Return [x, y] of the center of cell containing provided text 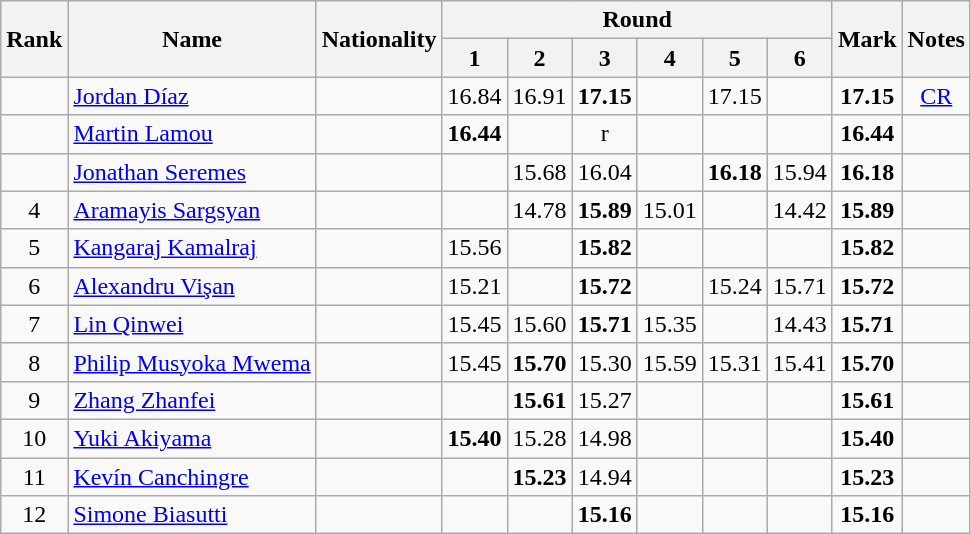
15.56 [474, 248]
Alexandru Vişan [192, 286]
15.27 [604, 400]
Jonathan Seremes [192, 172]
15.60 [540, 324]
11 [34, 477]
15.41 [800, 362]
Notes [936, 39]
14.78 [540, 210]
2 [540, 58]
15.30 [604, 362]
Martin Lamou [192, 134]
Nationality [379, 39]
Philip Musyoka Mwema [192, 362]
16.91 [540, 96]
Lin Qinwei [192, 324]
Mark [867, 39]
14.43 [800, 324]
Aramayis Sargsyan [192, 210]
12 [34, 515]
15.68 [540, 172]
Simone Biasutti [192, 515]
15.21 [474, 286]
15.28 [540, 438]
15.01 [670, 210]
15.24 [734, 286]
15.31 [734, 362]
Rank [34, 39]
16.04 [604, 172]
r [604, 134]
14.98 [604, 438]
Zhang Zhanfei [192, 400]
Yuki Akiyama [192, 438]
1 [474, 58]
CR [936, 96]
14.94 [604, 477]
7 [34, 324]
Round [637, 20]
15.35 [670, 324]
Kevín Canchingre [192, 477]
16.84 [474, 96]
10 [34, 438]
3 [604, 58]
9 [34, 400]
15.94 [800, 172]
14.42 [800, 210]
Jordan Díaz [192, 96]
Kangaraj Kamalraj [192, 248]
8 [34, 362]
15.59 [670, 362]
Name [192, 39]
